Find where the given text appears and provide that cell's center as [X, Y] coordinate. 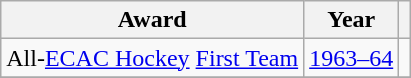
Award [152, 20]
All-ECAC Hockey First Team [152, 58]
Year [352, 20]
1963–64 [352, 58]
